Return (X, Y) of the center of cell containing provided text 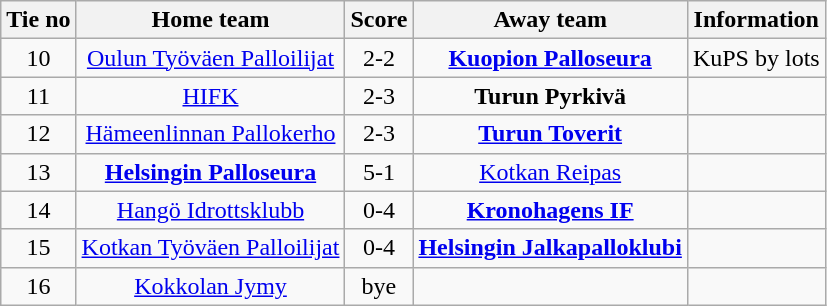
14 (38, 210)
Hämeenlinnan Pallokerho (210, 134)
10 (38, 58)
KuPS by lots (756, 58)
HIFK (210, 96)
16 (38, 286)
5-1 (379, 172)
Turun Toverit (550, 134)
Helsingin Palloseura (210, 172)
Home team (210, 20)
Away team (550, 20)
bye (379, 286)
2-2 (379, 58)
Kokkolan Jymy (210, 286)
Kotkan Työväen Palloilijat (210, 248)
13 (38, 172)
12 (38, 134)
Helsingin Jalkapalloklubi (550, 248)
Oulun Työväen Palloilijat (210, 58)
Information (756, 20)
Tie no (38, 20)
Kronohagens IF (550, 210)
Hangö Idrottsklubb (210, 210)
Score (379, 20)
Kuopion Palloseura (550, 58)
Turun Pyrkivä (550, 96)
15 (38, 248)
11 (38, 96)
Kotkan Reipas (550, 172)
